Find where the given text appears and provide that cell's center as [X, Y] coordinate. 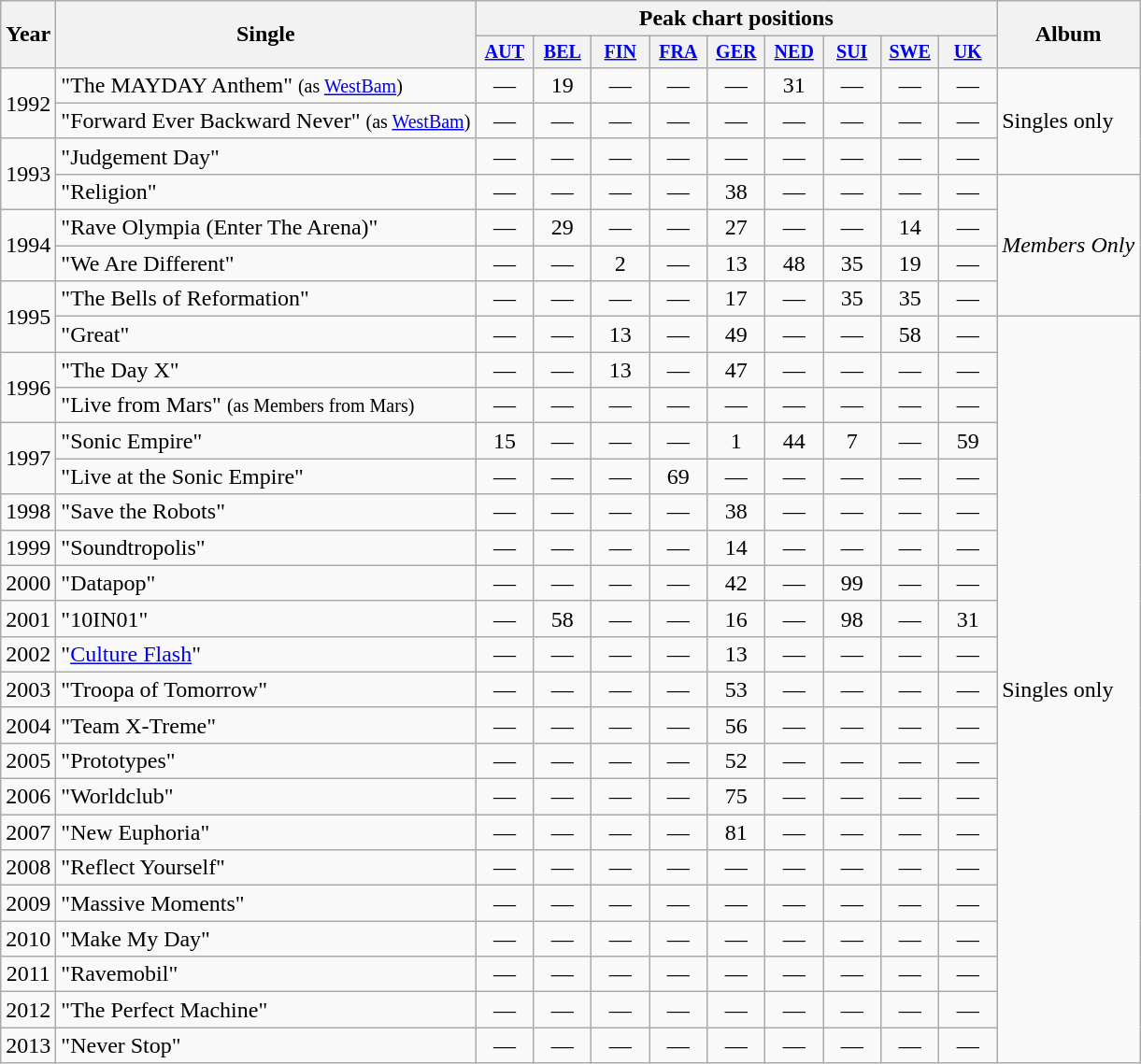
"Worldclub" [265, 797]
44 [794, 441]
"Culture Flash" [265, 654]
BEL [563, 52]
"Soundtropolis" [265, 547]
2009 [28, 903]
"Live at the Sonic Empire" [265, 476]
7 [852, 441]
2013 [28, 1045]
Album [1069, 35]
"Rave Olympia (Enter The Arena)" [265, 228]
"Prototypes" [265, 760]
"Troopa of Tomorrow" [265, 689]
FIN [620, 52]
Year [28, 35]
29 [563, 228]
1995 [28, 317]
"Team X-Treme" [265, 725]
69 [678, 476]
UK [968, 52]
"Live from Mars" (as Members from Mars) [265, 405]
GER [736, 52]
NED [794, 52]
2006 [28, 797]
2001 [28, 618]
"The Day X" [265, 370]
"Ravemobil" [265, 974]
"Judgement Day" [265, 156]
75 [736, 797]
1998 [28, 512]
27 [736, 228]
81 [736, 832]
FRA [678, 52]
2003 [28, 689]
1994 [28, 246]
2004 [28, 725]
48 [794, 263]
"Make My Day" [265, 939]
2008 [28, 868]
AUT [505, 52]
42 [736, 583]
98 [852, 618]
15 [505, 441]
53 [736, 689]
1997 [28, 459]
2002 [28, 654]
"New Euphoria" [265, 832]
2012 [28, 1010]
2 [620, 263]
"Sonic Empire" [265, 441]
1993 [28, 174]
"Religion" [265, 192]
"The Bells of Reformation" [265, 299]
2011 [28, 974]
2010 [28, 939]
"Save the Robots" [265, 512]
"Great" [265, 334]
1996 [28, 388]
Members Only [1069, 245]
17 [736, 299]
1999 [28, 547]
SUI [852, 52]
Peak chart positions [736, 19]
56 [736, 725]
99 [852, 583]
47 [736, 370]
"10IN01" [265, 618]
"Forward Ever Backward Never" (as WestBam) [265, 121]
49 [736, 334]
SWE [910, 52]
2005 [28, 760]
52 [736, 760]
"Massive Moments" [265, 903]
"Reflect Yourself" [265, 868]
"Never Stop" [265, 1045]
2000 [28, 583]
"Datapop" [265, 583]
1 [736, 441]
"The MAYDAY Anthem" (as WestBam) [265, 85]
"The Perfect Machine" [265, 1010]
Single [265, 35]
1992 [28, 103]
16 [736, 618]
2007 [28, 832]
"We Are Different" [265, 263]
59 [968, 441]
